Provide the (X, Y) coordinate of the cell's center where the given text is located.  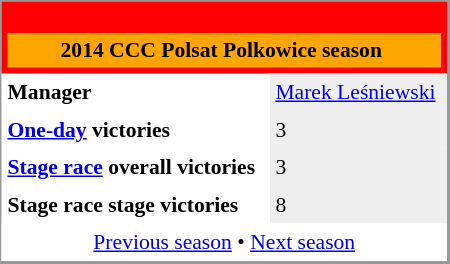
One-day victories (136, 130)
Stage race stage victories (136, 205)
Manager (136, 93)
Marek Leśniewski (358, 93)
8 (358, 205)
Previous season • Next season (225, 243)
Stage race overall victories (136, 167)
